Determine the (x, y) coordinate at the center of the cell enclosing the given text.  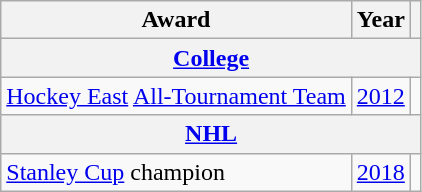
Hockey East All-Tournament Team (176, 96)
Stanley Cup champion (176, 172)
Year (380, 20)
College (212, 58)
2018 (380, 172)
2012 (380, 96)
Award (176, 20)
NHL (212, 134)
